From the cell containing the given text, extract its center point as [X, Y] coordinate. 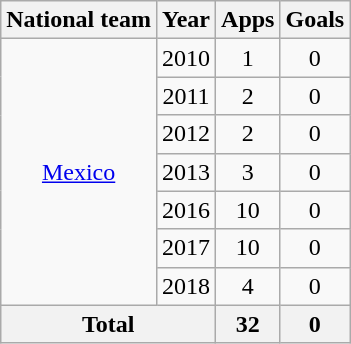
Year [186, 20]
Mexico [79, 172]
Total [108, 324]
2013 [186, 172]
Apps [248, 20]
2018 [186, 286]
Goals [315, 20]
1 [248, 58]
2016 [186, 210]
3 [248, 172]
National team [79, 20]
2012 [186, 134]
2017 [186, 248]
2010 [186, 58]
2011 [186, 96]
4 [248, 286]
32 [248, 324]
